From the cell containing the given text, extract its center point as (X, Y) coordinate. 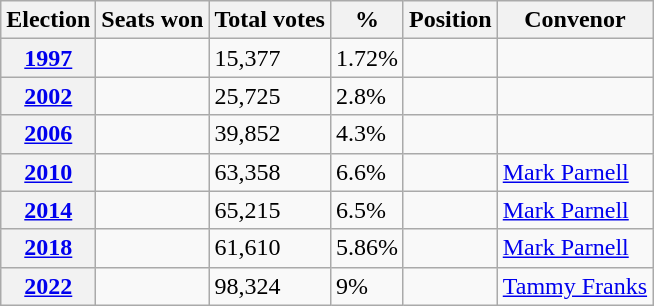
2018 (48, 248)
15,377 (270, 58)
1997 (48, 58)
1.72% (366, 58)
9% (366, 286)
39,852 (270, 134)
25,725 (270, 96)
65,215 (270, 210)
% (366, 20)
2006 (48, 134)
6.5% (366, 210)
2.8% (366, 96)
2014 (48, 210)
98,324 (270, 286)
6.6% (366, 172)
4.3% (366, 134)
Total votes (270, 20)
Election (48, 20)
61,610 (270, 248)
Convenor (574, 20)
2002 (48, 96)
Seats won (152, 20)
Tammy Franks (574, 286)
2022 (48, 286)
2010 (48, 172)
5.86% (366, 248)
Position (450, 20)
63,358 (270, 172)
